Pinpoint the cell where the given text exists, returning its (x, y) midpoint coordinate. 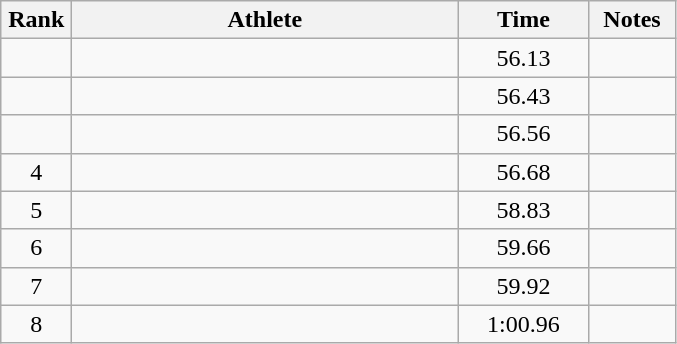
56.43 (524, 96)
6 (36, 248)
7 (36, 286)
Time (524, 20)
1:00.96 (524, 324)
56.68 (524, 172)
4 (36, 172)
Athlete (265, 20)
8 (36, 324)
59.66 (524, 248)
56.13 (524, 58)
59.92 (524, 286)
Rank (36, 20)
58.83 (524, 210)
5 (36, 210)
Notes (632, 20)
56.56 (524, 134)
